Output the [X, Y] coordinate of the center of the cell containing the given text.  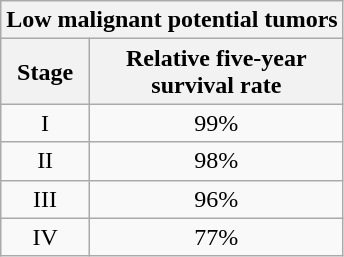
99% [216, 123]
I [46, 123]
96% [216, 199]
Relative five-yearsurvival rate [216, 72]
77% [216, 237]
II [46, 161]
III [46, 199]
98% [216, 161]
Low malignant potential tumors [172, 20]
Stage [46, 72]
IV [46, 237]
